Extract the (x, y) coordinate from the center of the cell holding the provided text.  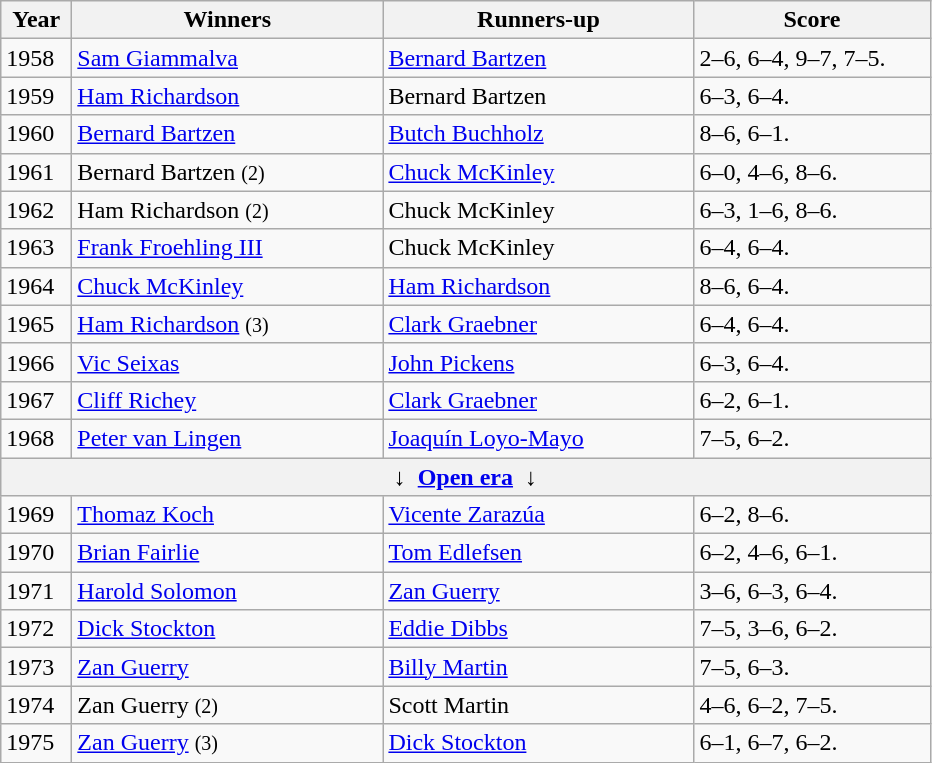
Thomaz Koch (228, 515)
Eddie Dibbs (538, 629)
1965 (36, 324)
1969 (36, 515)
7–5, 3–6, 6–2. (812, 629)
Ham Richardson (3) (228, 324)
6–2, 8–6. (812, 515)
1970 (36, 553)
1963 (36, 248)
Cliff Richey (228, 400)
6–3, 1–6, 8–6. (812, 210)
Sam Giammalva (228, 58)
1960 (36, 134)
1964 (36, 286)
Ham Richardson (2) (228, 210)
Vic Seixas (228, 362)
6–2, 4–6, 6–1. (812, 553)
1967 (36, 400)
8–6, 6–4. (812, 286)
Zan Guerry (3) (228, 743)
7–5, 6–2. (812, 438)
1975 (36, 743)
Frank Froehling III (228, 248)
4–6, 6–2, 7–5. (812, 705)
8–6, 6–1. (812, 134)
Score (812, 20)
↓ Open era ↓ (466, 477)
1962 (36, 210)
1958 (36, 58)
Year (36, 20)
2–6, 6–4, 9–7, 7–5. (812, 58)
John Pickens (538, 362)
Runners-up (538, 20)
Vicente Zarazúa (538, 515)
Billy Martin (538, 667)
6–1, 6–7, 6–2. (812, 743)
1966 (36, 362)
Joaquín Loyo-Mayo (538, 438)
1972 (36, 629)
1961 (36, 172)
Brian Fairlie (228, 553)
1973 (36, 667)
1974 (36, 705)
Harold Solomon (228, 591)
6–0, 4–6, 8–6. (812, 172)
Bernard Bartzen (2) (228, 172)
6–2, 6–1. (812, 400)
1959 (36, 96)
1968 (36, 438)
1971 (36, 591)
Peter van Lingen (228, 438)
Winners (228, 20)
Scott Martin (538, 705)
Tom Edlefsen (538, 553)
7–5, 6–3. (812, 667)
Butch Buchholz (538, 134)
3–6, 6–3, 6–4. (812, 591)
Zan Guerry (2) (228, 705)
